Return the [x, y] coordinate for the center point of the cell that contains the specified text.  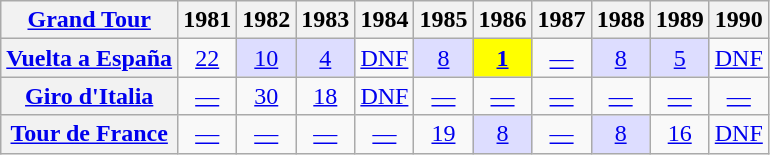
16 [680, 134]
4 [326, 58]
1985 [444, 20]
19 [444, 134]
Giro d'Italia [90, 96]
Vuelta a España [90, 58]
10 [266, 58]
1990 [738, 20]
1983 [326, 20]
1989 [680, 20]
Grand Tour [90, 20]
Tour de France [90, 134]
1987 [562, 20]
1986 [502, 20]
1 [502, 58]
5 [680, 58]
1981 [208, 20]
1988 [620, 20]
1982 [266, 20]
1984 [384, 20]
30 [266, 96]
18 [326, 96]
22 [208, 58]
